From the cell containing the given text, extract its center point as [X, Y] coordinate. 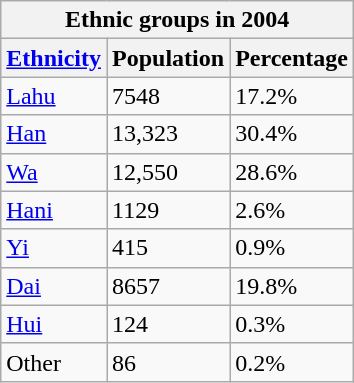
0.9% [292, 248]
30.4% [292, 134]
19.8% [292, 286]
0.2% [292, 362]
2.6% [292, 210]
7548 [168, 96]
Hui [54, 324]
12,550 [168, 172]
8657 [168, 286]
Dai [54, 286]
Han [54, 134]
415 [168, 248]
124 [168, 324]
Yi [54, 248]
Other [54, 362]
28.6% [292, 172]
Hani [54, 210]
17.2% [292, 96]
1129 [168, 210]
Ethnic groups in 2004 [178, 20]
0.3% [292, 324]
Wa [54, 172]
Ethnicity [54, 58]
Percentage [292, 58]
13,323 [168, 134]
Lahu [54, 96]
86 [168, 362]
Population [168, 58]
